Locate the cell with the specified text and output its (x, y) center coordinate. 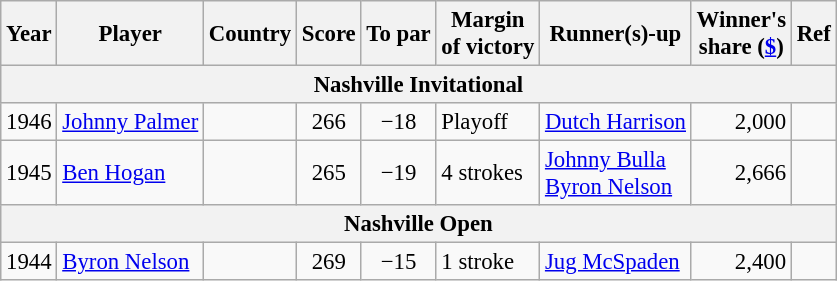
Ref (814, 34)
Nashville Invitational (418, 85)
Score (328, 34)
2,400 (741, 262)
269 (328, 262)
1946 (29, 122)
Year (29, 34)
Ben Hogan (130, 174)
Johnny Palmer (130, 122)
Runner(s)-up (616, 34)
To par (398, 34)
1 stroke (488, 262)
2,000 (741, 122)
Player (130, 34)
1945 (29, 174)
1944 (29, 262)
Winner'sshare ($) (741, 34)
4 strokes (488, 174)
Dutch Harrison (616, 122)
Nashville Open (418, 224)
−15 (398, 262)
Marginof victory (488, 34)
Johnny Bulla Byron Nelson (616, 174)
−19 (398, 174)
Jug McSpaden (616, 262)
Playoff (488, 122)
265 (328, 174)
266 (328, 122)
−18 (398, 122)
2,666 (741, 174)
Country (250, 34)
Byron Nelson (130, 262)
